Capture the cell that displays the provided text and extract its (X, Y) central coordinate. 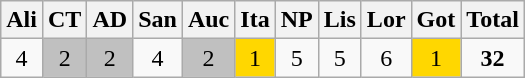
CT (64, 20)
6 (386, 58)
AD (110, 20)
San (158, 20)
Ita (255, 20)
Auc (208, 20)
32 (493, 58)
Ali (22, 20)
Lor (386, 20)
Total (493, 20)
Lis (340, 20)
Got (436, 20)
NP (296, 20)
